Provide the (X, Y) coordinate of the cell's center where the given text is located.  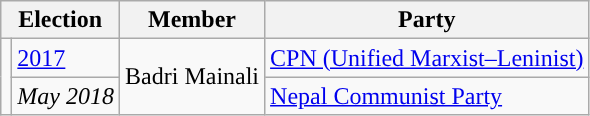
Nepal Communist Party (427, 96)
Member (192, 20)
Badri Mainali (192, 77)
Election (60, 20)
Party (427, 20)
May 2018 (66, 96)
2017 (66, 58)
CPN (Unified Marxist–Leninist) (427, 58)
